For the text-containing cell, return its midpoint in [X, Y] coordinate format. 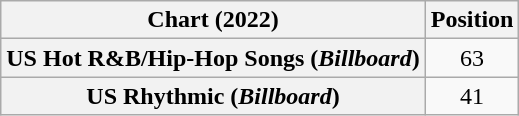
41 [472, 96]
Position [472, 20]
US Hot R&B/Hip-Hop Songs (Billboard) [213, 58]
US Rhythmic (Billboard) [213, 96]
Chart (2022) [213, 20]
63 [472, 58]
